Search for the cell housing the specified text and yield its [x, y] center coordinate. 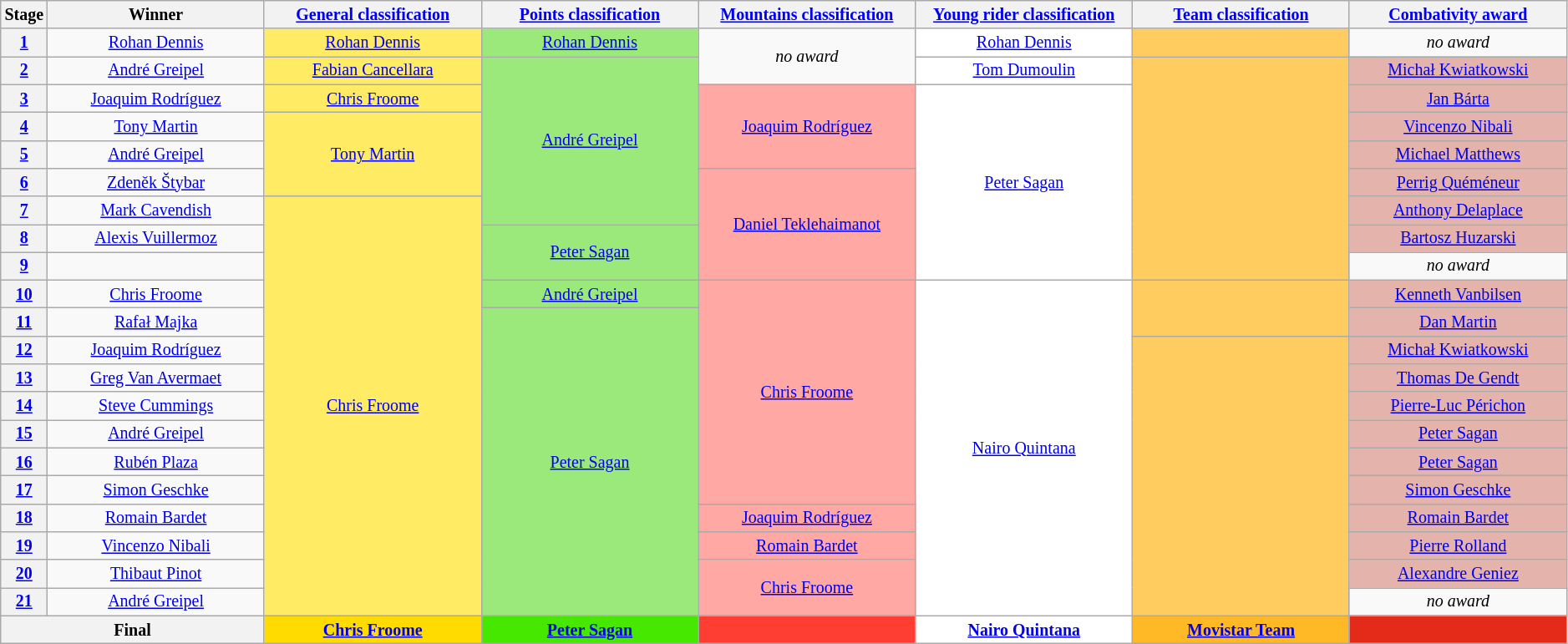
Pierre-Luc Périchon [1458, 406]
Greg Van Avermaet [155, 378]
2 [24, 70]
14 [24, 406]
Young rider classification [1024, 15]
1 [24, 43]
Kenneth Vanbilsen [1458, 294]
Movistar Team [1241, 630]
Thibaut Pinot [155, 573]
19 [24, 546]
13 [24, 378]
7 [24, 210]
8 [24, 239]
12 [24, 351]
11 [24, 322]
Mountains classification [807, 15]
Combativity award [1458, 15]
Anthony Delaplace [1458, 210]
16 [24, 463]
Daniel Teklehaimanot [807, 225]
3 [24, 99]
Tom Dumoulin [1024, 70]
Thomas De Gendt [1458, 378]
Alexis Vuillermoz [155, 239]
Rubén Plaza [155, 463]
Final [133, 630]
Steve Cummings [155, 406]
4 [24, 127]
Team classification [1241, 15]
General classification [373, 15]
18 [24, 518]
5 [24, 154]
Jan Bárta [1458, 99]
Michael Matthews [1458, 154]
20 [24, 573]
Alexandre Geniez [1458, 573]
Stage [24, 15]
9 [24, 266]
Mark Cavendish [155, 210]
Fabian Cancellara [373, 70]
Pierre Rolland [1458, 546]
21 [24, 601]
Rafał Majka [155, 322]
Zdeněk Štybar [155, 182]
Dan Martin [1458, 322]
Bartosz Huzarski [1458, 239]
Perrig Quéméneur [1458, 182]
15 [24, 434]
10 [24, 294]
6 [24, 182]
17 [24, 489]
Winner [155, 15]
Points classification [590, 15]
